Detect which cell encompasses the target text, then output its [x, y] center coordinate. 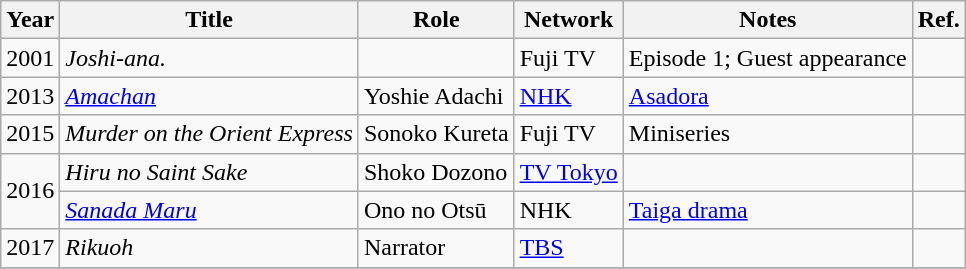
2013 [30, 96]
Sonoko Kureta [436, 134]
Murder on the Orient Express [210, 134]
2015 [30, 134]
Ref. [938, 20]
Miniseries [768, 134]
Asadora [768, 96]
Title [210, 20]
Notes [768, 20]
2001 [30, 58]
Rikuoh [210, 248]
Episode 1; Guest appearance [768, 58]
Narrator [436, 248]
Year [30, 20]
Hiru no Saint Sake [210, 172]
Sanada Maru [210, 210]
Yoshie Adachi [436, 96]
Taiga drama [768, 210]
Joshi-ana. [210, 58]
Shoko Dozono [436, 172]
Amachan [210, 96]
Role [436, 20]
TV Tokyo [568, 172]
2017 [30, 248]
TBS [568, 248]
Ono no Otsū [436, 210]
Network [568, 20]
2016 [30, 191]
